Search for the cell housing the specified text and yield its [x, y] center coordinate. 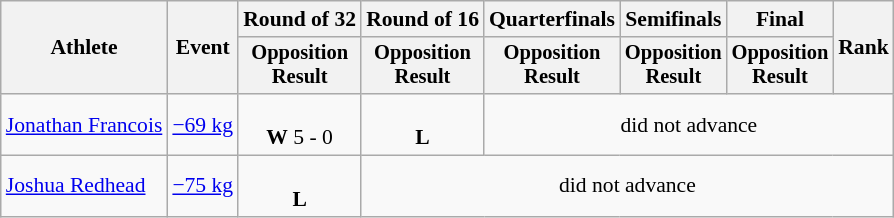
Joshua Redhead [84, 186]
W 5 - 0 [300, 124]
−75 kg [202, 186]
Jonathan Francois [84, 124]
Final [780, 19]
Semifinals [674, 19]
−69 kg [202, 124]
Round of 32 [300, 19]
Rank [864, 48]
Event [202, 48]
Quarterfinals [552, 19]
Athlete [84, 48]
Round of 16 [422, 19]
